Return the (x, y) coordinate for the center point of the cell that contains the specified text.  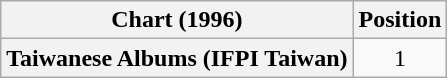
Position (400, 20)
1 (400, 58)
Taiwanese Albums (IFPI Taiwan) (177, 58)
Chart (1996) (177, 20)
